Return the (x, y) coordinate for the center point of the cell that contains the specified text.  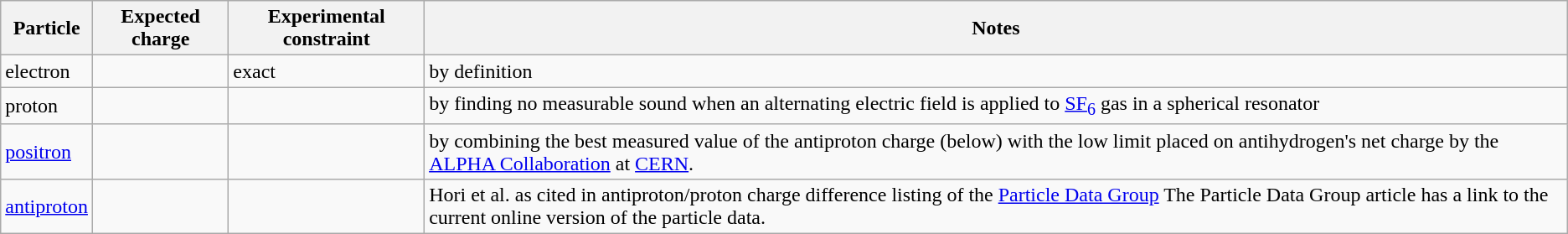
positron (47, 151)
Particle (47, 29)
by finding no measurable sound when an alternating electric field is applied to SF6 gas in a spherical resonator (997, 106)
proton (47, 106)
electron (47, 71)
Expected charge (160, 29)
by definition (997, 71)
exact (327, 71)
Experimental constraint (327, 29)
antiproton (47, 206)
Notes (997, 29)
